Detect which cell encompasses the target text, then output its [X, Y] center coordinate. 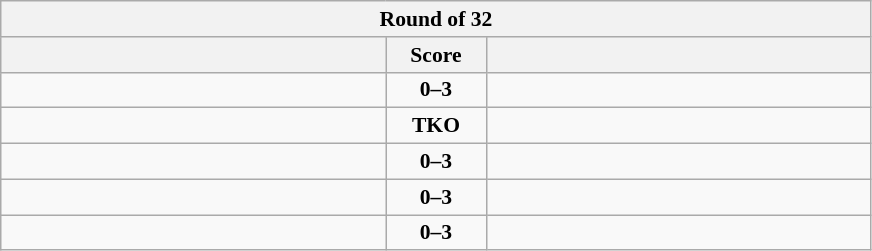
Score [436, 55]
TKO [436, 126]
Round of 32 [436, 19]
